Extract the [x, y] coordinate from the center of the cell holding the provided text.  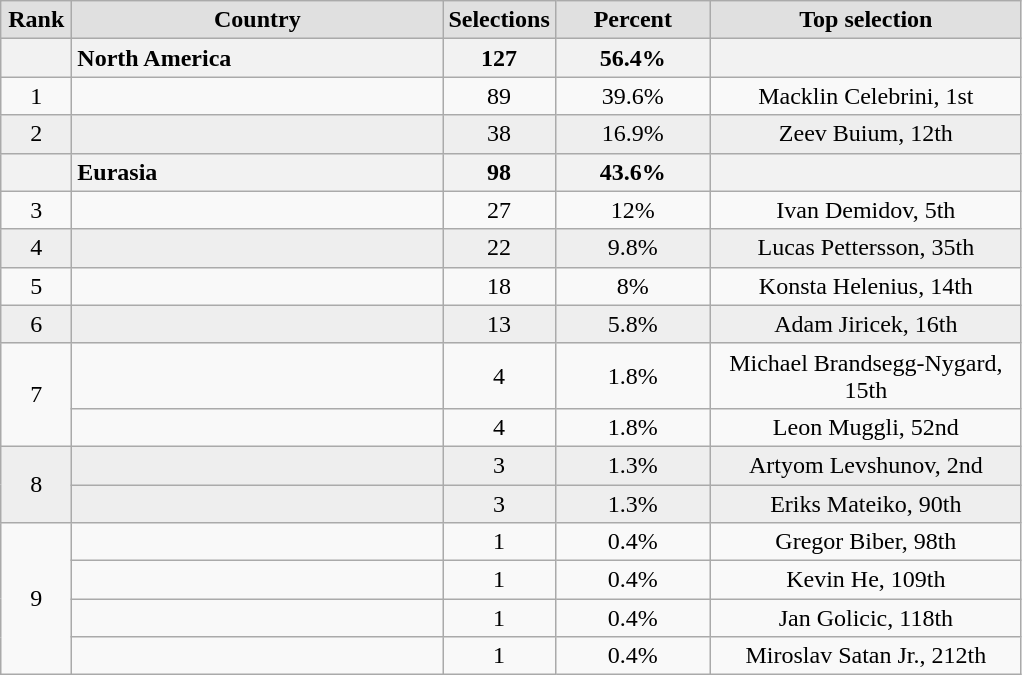
12% [632, 210]
56.4% [632, 58]
Michael Brandsegg-Nygard, 15th [866, 376]
6 [36, 324]
Country [258, 20]
Konsta Helenius, 14th [866, 286]
16.9% [632, 134]
Eriks Mateiko, 90th [866, 503]
9 [36, 599]
Artyom Levshunov, 2nd [866, 465]
39.6% [632, 96]
Rank [36, 20]
98 [499, 172]
8% [632, 286]
Adam Jiricek, 16th [866, 324]
8 [36, 484]
9.8% [632, 248]
Macklin Celebrini, 1st [866, 96]
Ivan Demidov, 5th [866, 210]
89 [499, 96]
38 [499, 134]
18 [499, 286]
North America [258, 58]
7 [36, 394]
Zeev Buium, 12th [866, 134]
5.8% [632, 324]
5 [36, 286]
Eurasia [258, 172]
13 [499, 324]
Leon Muggli, 52nd [866, 427]
22 [499, 248]
Jan Golicic, 118th [866, 618]
2 [36, 134]
Miroslav Satan Jr., 212th [866, 656]
Lucas Pettersson, 35th [866, 248]
27 [499, 210]
127 [499, 58]
Gregor Biber, 98th [866, 542]
Percent [632, 20]
Kevin He, 109th [866, 580]
Top selection [866, 20]
43.6% [632, 172]
Selections [499, 20]
